Determine the [X, Y] coordinate at the center of the cell enclosing the given text.  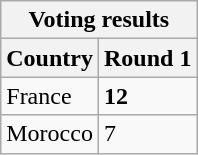
Country [50, 58]
7 [147, 134]
Voting results [99, 20]
France [50, 96]
Morocco [50, 134]
Round 1 [147, 58]
12 [147, 96]
